Extract the [X, Y] coordinate from the center of the cell holding the provided text.  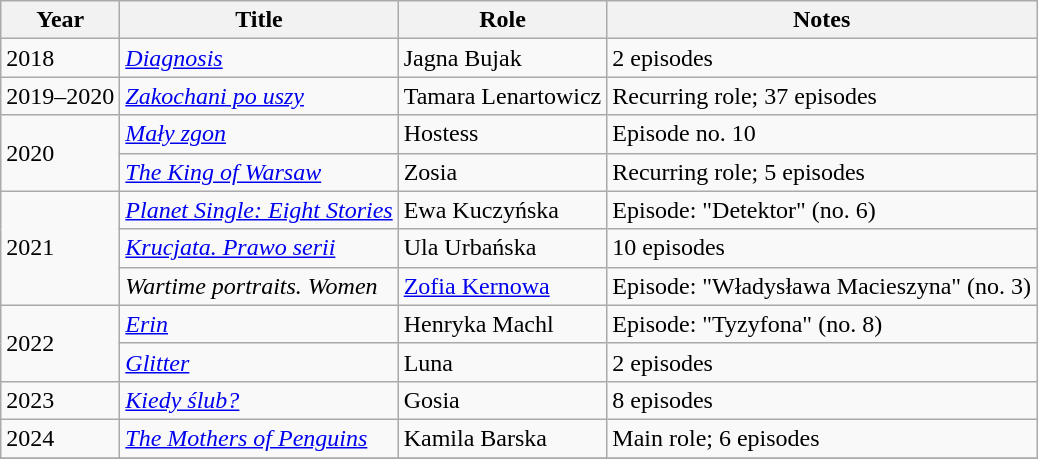
Episode: "Władysława Macieszyna" (no. 3) [822, 286]
2021 [60, 248]
Tamara Lenartowicz [502, 96]
2022 [60, 343]
The Mothers of Penguins [259, 438]
Ula Urbańska [502, 248]
Ewa Kuczyńska [502, 210]
2024 [60, 438]
8 episodes [822, 400]
2018 [60, 58]
Zakochani po uszy [259, 96]
Year [60, 20]
Zosia [502, 172]
Planet Single: Eight Stories [259, 210]
Episode no. 10 [822, 134]
Recurring role; 37 episodes [822, 96]
Jagna Bujak [502, 58]
Erin [259, 324]
Zofia Kernowa [502, 286]
2020 [60, 153]
Kiedy ślub? [259, 400]
Wartime portraits. Women [259, 286]
Diagnosis [259, 58]
10 episodes [822, 248]
Gosia [502, 400]
Glitter [259, 362]
Hostess [502, 134]
Episode: "Detektor" (no. 6) [822, 210]
Henryka Machl [502, 324]
Mały zgon [259, 134]
The King of Warsaw [259, 172]
Notes [822, 20]
Role [502, 20]
Episode: "Tyzyfona" (no. 8) [822, 324]
Krucjata. Prawo serii [259, 248]
Recurring role; 5 episodes [822, 172]
Main role; 6 episodes [822, 438]
2019–2020 [60, 96]
Kamila Barska [502, 438]
2023 [60, 400]
Title [259, 20]
Luna [502, 362]
